Detect which cell encompasses the target text, then output its [X, Y] center coordinate. 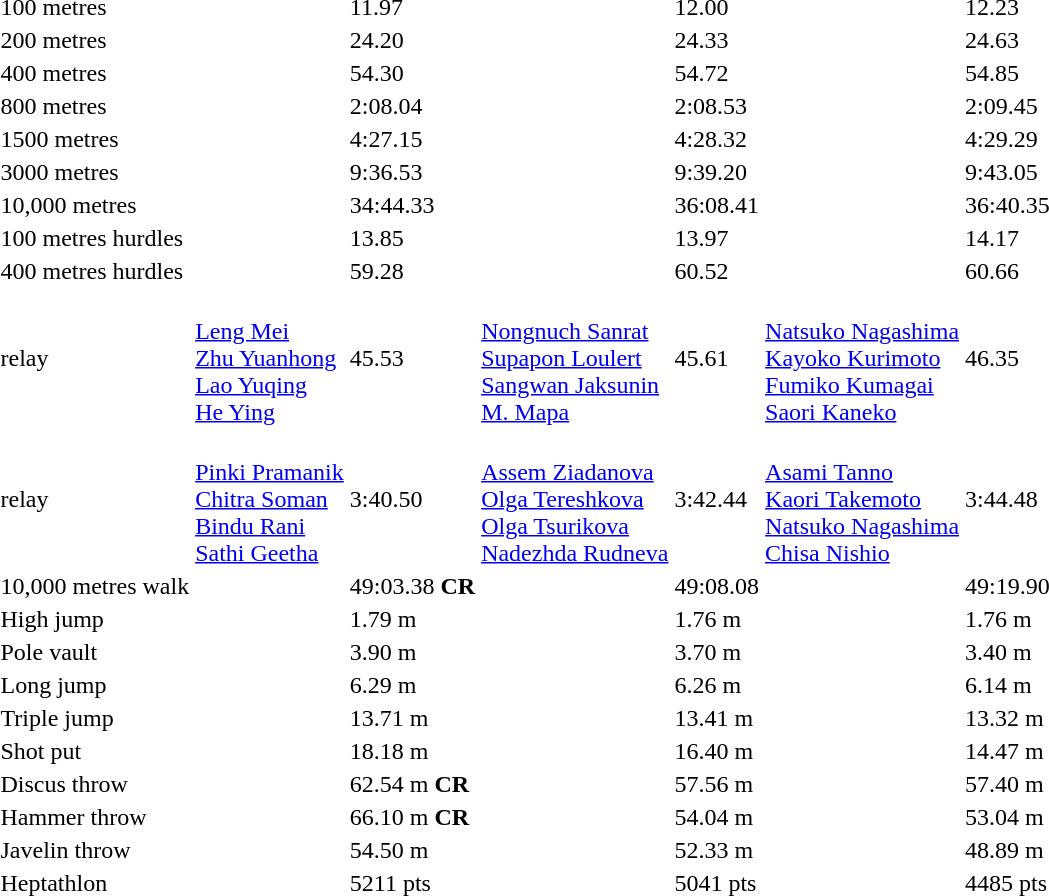
24.33 [717, 40]
1.79 m [412, 619]
34:44.33 [412, 205]
3.90 m [412, 652]
49:03.38 CR [412, 586]
4:27.15 [412, 139]
6.26 m [717, 685]
13.97 [717, 238]
3:40.50 [412, 499]
59.28 [412, 271]
Nongnuch SanratSupapon LoulertSangwan JaksuninM. Mapa [575, 358]
54.50 m [412, 850]
36:08.41 [717, 205]
13.71 m [412, 718]
9:36.53 [412, 172]
Natsuko NagashimaKayoko KurimotoFumiko KumagaiSaori Kaneko [862, 358]
45.53 [412, 358]
54.04 m [717, 817]
6.29 m [412, 685]
Leng MeiZhu YuanhongLao YuqingHe Ying [270, 358]
54.30 [412, 73]
45.61 [717, 358]
24.20 [412, 40]
18.18 m [412, 751]
2:08.04 [412, 106]
57.56 m [717, 784]
4:28.32 [717, 139]
Asami TannoKaori TakemotoNatsuko NagashimaChisa Nishio [862, 499]
16.40 m [717, 751]
13.41 m [717, 718]
60.52 [717, 271]
2:08.53 [717, 106]
54.72 [717, 73]
Assem ZiadanovaOlga TereshkovaOlga TsurikovaNadezhda Rudneva [575, 499]
62.54 m CR [412, 784]
13.85 [412, 238]
1.76 m [717, 619]
Pinki PramanikChitra SomanBindu RaniSathi Geetha [270, 499]
52.33 m [717, 850]
49:08.08 [717, 586]
9:39.20 [717, 172]
66.10 m CR [412, 817]
3.70 m [717, 652]
3:42.44 [717, 499]
